Identify which cell holds the provided text, then report its [X, Y] central coordinate. 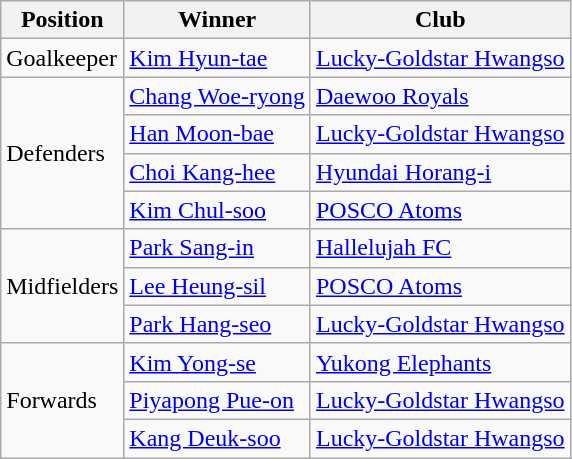
Club [440, 20]
Defenders [62, 153]
Hyundai Horang-i [440, 172]
Hallelujah FC [440, 248]
Daewoo Royals [440, 96]
Yukong Elephants [440, 362]
Park Sang-in [218, 248]
Choi Kang-hee [218, 172]
Kim Chul-soo [218, 210]
Lee Heung-sil [218, 286]
Kang Deuk-soo [218, 438]
Forwards [62, 400]
Kim Yong-se [218, 362]
Piyapong Pue-on [218, 400]
Winner [218, 20]
Midfielders [62, 286]
Kim Hyun-tae [218, 58]
Chang Woe-ryong [218, 96]
Park Hang-seo [218, 324]
Position [62, 20]
Han Moon-bae [218, 134]
Goalkeeper [62, 58]
